Locate the cell with the specified text and output its [x, y] center coordinate. 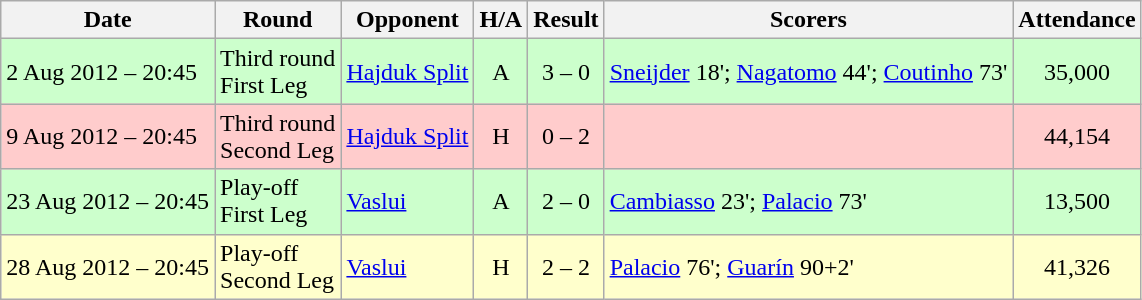
2 – 0 [566, 202]
35,000 [1077, 72]
H/A [501, 20]
Play-offFirst Leg [277, 202]
2 – 2 [566, 266]
Sneijder 18'; Nagatomo 44'; Coutinho 73' [808, 72]
13,500 [1077, 202]
2 Aug 2012 – 20:45 [108, 72]
3 – 0 [566, 72]
Result [566, 20]
23 Aug 2012 – 20:45 [108, 202]
Opponent [408, 20]
44,154 [1077, 136]
9 Aug 2012 – 20:45 [108, 136]
Date [108, 20]
41,326 [1077, 266]
Palacio 76'; Guarín 90+2' [808, 266]
28 Aug 2012 – 20:45 [108, 266]
Third roundFirst Leg [277, 72]
Third roundSecond Leg [277, 136]
Attendance [1077, 20]
Scorers [808, 20]
Cambiasso 23'; Palacio 73' [808, 202]
Round [277, 20]
0 – 2 [566, 136]
Play-offSecond Leg [277, 266]
